Identify which cell holds the provided text, then report its (X, Y) central coordinate. 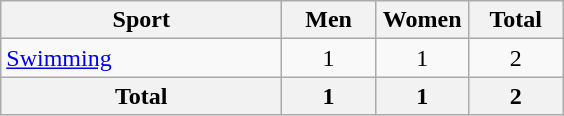
Swimming (142, 58)
Men (329, 20)
Sport (142, 20)
Women (422, 20)
